Provide the (X, Y) coordinate of the cell's center where the given text is located.  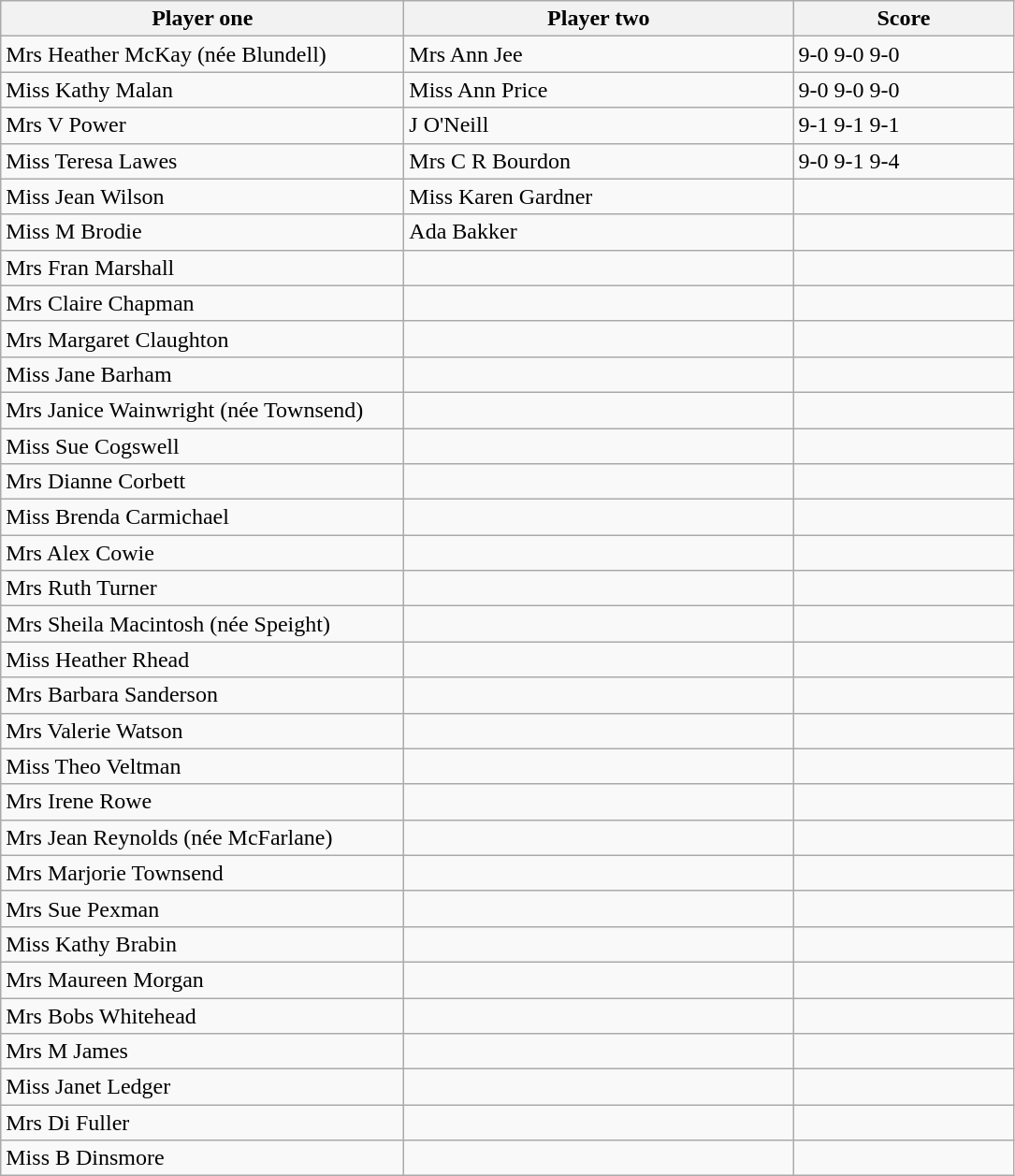
Miss Teresa Lawes (202, 161)
Mrs Valerie Watson (202, 731)
Mrs Barbara Sanderson (202, 695)
Miss Kathy Malan (202, 90)
Miss Jane Barham (202, 374)
Miss Kathy Brabin (202, 944)
Player one (202, 19)
Miss Karen Gardner (599, 196)
Miss Ann Price (599, 90)
Mrs M James (202, 1052)
J O'Neill (599, 125)
9-1 9-1 9-1 (904, 125)
Mrs Margaret Claughton (202, 339)
Miss Brenda Carmichael (202, 517)
Score (904, 19)
Mrs Claire Chapman (202, 303)
Mrs Ruth Turner (202, 588)
Mrs Di Fuller (202, 1123)
Mrs Ann Jee (599, 54)
Miss M Brodie (202, 232)
Mrs Dianne Corbett (202, 482)
Mrs Sheila Macintosh (née Speight) (202, 624)
Mrs Fran Marshall (202, 268)
9-0 9-1 9-4 (904, 161)
Mrs Irene Rowe (202, 802)
Mrs Jean Reynolds (née McFarlane) (202, 837)
Miss Theo Veltman (202, 766)
Miss B Dinsmore (202, 1158)
Mrs V Power (202, 125)
Mrs C R Bourdon (599, 161)
Mrs Bobs Whitehead (202, 1015)
Mrs Janice Wainwright (née Townsend) (202, 410)
Miss Janet Ledger (202, 1087)
Mrs Marjorie Townsend (202, 873)
Miss Sue Cogswell (202, 446)
Mrs Alex Cowie (202, 553)
Mrs Maureen Morgan (202, 980)
Ada Bakker (599, 232)
Mrs Sue Pexman (202, 908)
Miss Jean Wilson (202, 196)
Mrs Heather McKay (née Blundell) (202, 54)
Player two (599, 19)
Miss Heather Rhead (202, 660)
